Return the (x, y) coordinate for the center point of the cell that contains the specified text.  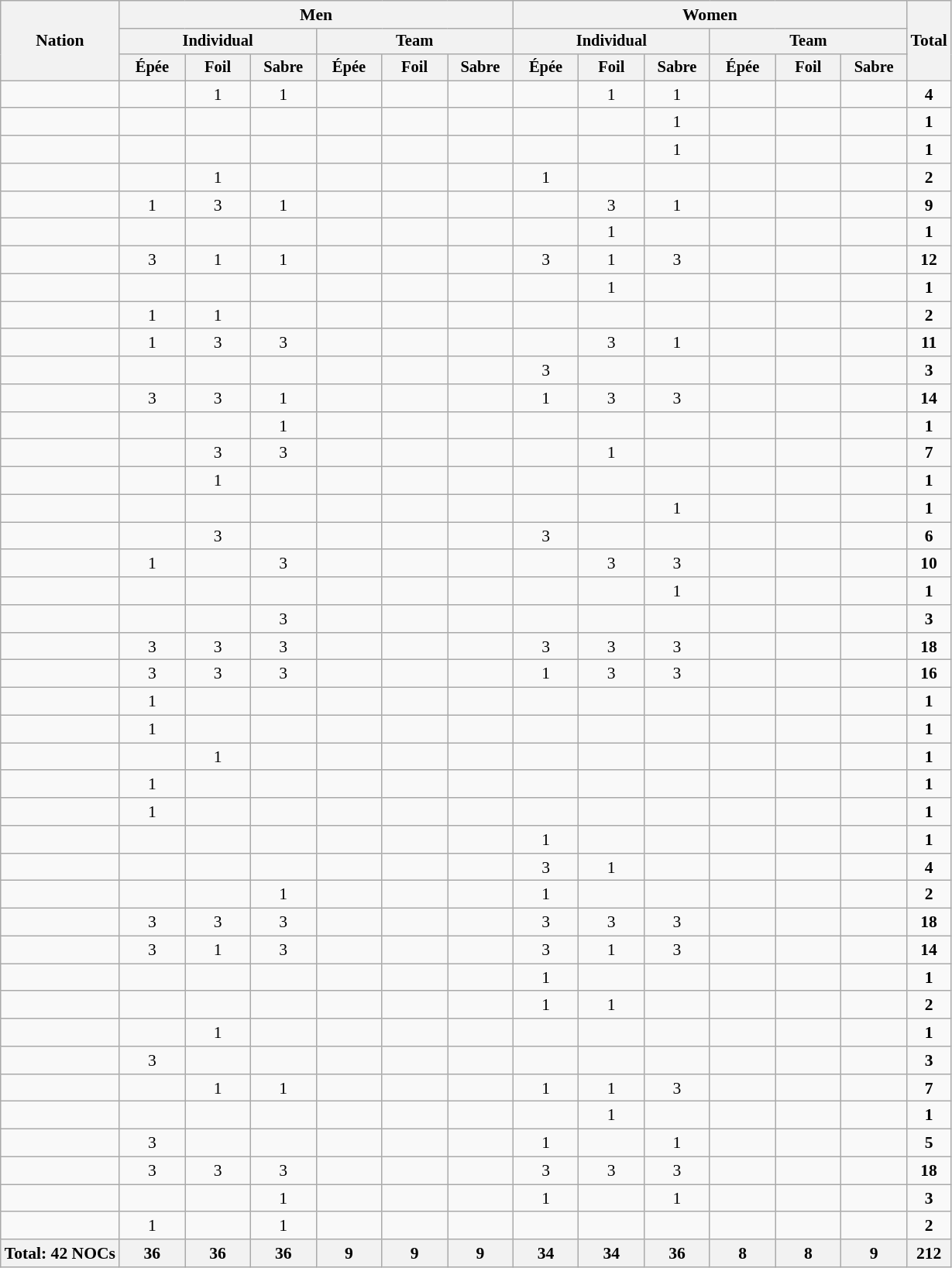
Women (710, 15)
5 (928, 1143)
212 (928, 1253)
6 (928, 536)
16 (928, 674)
12 (928, 260)
Total (928, 40)
10 (928, 564)
Men (316, 15)
Nation (60, 40)
11 (928, 343)
Total: 42 NOCs (60, 1253)
